Provide the [X, Y] coordinate of the cell's center where the given text is located.  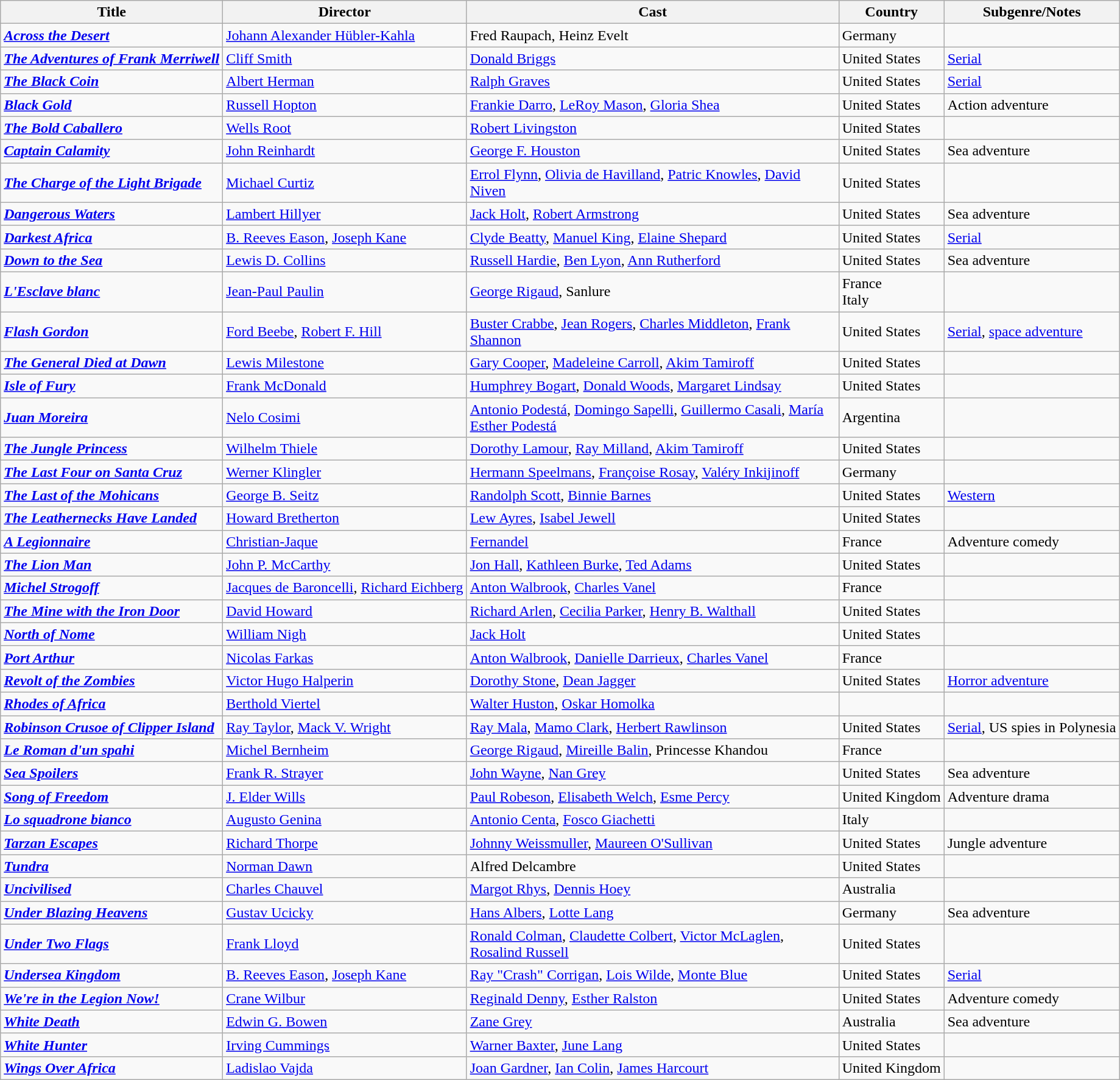
North of Nome [112, 634]
Sea Spoilers [112, 774]
Gustav Ucicky [345, 912]
Zane Grey [653, 1022]
Isle of Fury [112, 386]
Juan Moreira [112, 418]
The Black Coin [112, 82]
Fred Raupach, Heinz Evelt [653, 35]
Anton Walbrook, Danielle Darrieux, Charles Vanel [653, 657]
Jack Holt [653, 634]
Werner Klingler [345, 472]
George F. Houston [653, 151]
Title [112, 12]
Subgenre/Notes [1032, 12]
Jacques de Baroncelli, Richard Eichberg [345, 588]
Robert Livingston [653, 128]
Nicolas Farkas [345, 657]
We're in the Legion Now! [112, 998]
Jack Holt, Robert Armstrong [653, 214]
Antonio Centa, Fosco Giachetti [653, 820]
Jungle adventure [1032, 843]
Donald Briggs [653, 58]
Robinson Crusoe of Clipper Island [112, 727]
The Last of the Mohicans [112, 495]
Country [892, 12]
Paul Robeson, Elisabeth Welch, Esme Percy [653, 797]
John Reinhardt [345, 151]
Ladislao Vajda [345, 1068]
A Legionnaire [112, 542]
Frankie Darro, LeRoy Mason, Gloria Shea [653, 105]
The Charge of the Light Brigade [112, 183]
Western [1032, 495]
Down to the Sea [112, 260]
Port Arthur [112, 657]
Michel Bernheim [345, 750]
Randolph Scott, Binnie Barnes [653, 495]
Serial, US spies in Polynesia [1032, 727]
Berthold Viertel [345, 704]
Michael Curtiz [345, 183]
Richard Arlen, Cecilia Parker, Henry B. Walthall [653, 611]
John Wayne, Nan Grey [653, 774]
Tarzan Escapes [112, 843]
Richard Thorpe [345, 843]
Revolt of the Zombies [112, 680]
Italy [892, 820]
Jean-Paul Paulin [345, 291]
Frank McDonald [345, 386]
Lewis Milestone [345, 363]
Howard Bretherton [345, 518]
The General Died at Dawn [112, 363]
Russell Hopton [345, 105]
Wings Over Africa [112, 1068]
William Nigh [345, 634]
David Howard [345, 611]
Russell Hardie, Ben Lyon, Ann Rutherford [653, 260]
Edwin G. Bowen [345, 1022]
Johann Alexander Hübler-Kahla [345, 35]
Buster Crabbe, Jean Rogers, Charles Middleton, Frank Shannon [653, 331]
Reginald Denny, Esther Ralston [653, 998]
Albert Herman [345, 82]
Anton Walbrook, Charles Vanel [653, 588]
Errol Flynn, Olivia de Havilland, Patric Knowles, David Niven [653, 183]
Under Two Flags [112, 944]
The Jungle Princess [112, 449]
Margot Rhys, Dennis Hoey [653, 889]
The Leathernecks Have Landed [112, 518]
Ralph Graves [653, 82]
Frank Lloyd [345, 944]
Song of Freedom [112, 797]
Christian-Jaque [345, 542]
Lambert Hillyer [345, 214]
Fernandel [653, 542]
Victor Hugo Halperin [345, 680]
Black Gold [112, 105]
Horror adventure [1032, 680]
Lewis D. Collins [345, 260]
The Bold Caballero [112, 128]
George Rigaud, Mireille Balin, Princesse Khandou [653, 750]
Tundra [112, 866]
Ray Mala, Mamo Clark, Herbert Rawlinson [653, 727]
Johnny Weissmuller, Maureen O'Sullivan [653, 843]
The Mine with the Iron Door [112, 611]
Gary Cooper, Madeleine Carroll, Akim Tamiroff [653, 363]
Antonio Podestá, Domingo Sapelli, Guillermo Casali, María Esther Podestá [653, 418]
Lew Ayres, Isabel Jewell [653, 518]
Darkest Africa [112, 237]
Wilhelm Thiele [345, 449]
Michel Strogoff [112, 588]
Flash Gordon [112, 331]
Hermann Speelmans, Françoise Rosay, Valéry Inkijinoff [653, 472]
Walter Huston, Oskar Homolka [653, 704]
Cast [653, 12]
George B. Seitz [345, 495]
J. Elder Wills [345, 797]
Norman Dawn [345, 866]
Alfred Delcambre [653, 866]
L'Esclave blanc [112, 291]
Lo squadrone bianco [112, 820]
Argentina [892, 418]
Hans Albers, Lotte Lang [653, 912]
Frank R. Strayer [345, 774]
Ford Beebe, Robert F. Hill [345, 331]
Dorothy Stone, Dean Jagger [653, 680]
Action adventure [1032, 105]
John P. McCarthy [345, 565]
FranceItaly [892, 291]
Ray "Crash" Corrigan, Lois Wilde, Monte Blue [653, 975]
Crane Wilbur [345, 998]
Ray Taylor, Mack V. Wright [345, 727]
Irving Cummings [345, 1045]
Adventure drama [1032, 797]
Nelo Cosimi [345, 418]
Dorothy Lamour, Ray Milland, Akim Tamiroff [653, 449]
The Adventures of Frank Merriwell [112, 58]
Ronald Colman, Claudette Colbert, Victor McLaglen, Rosalind Russell [653, 944]
Rhodes of Africa [112, 704]
Captain Calamity [112, 151]
Undersea Kingdom [112, 975]
Jon Hall, Kathleen Burke, Ted Adams [653, 565]
Director [345, 12]
Across the Desert [112, 35]
Le Roman d'un spahi [112, 750]
Dangerous Waters [112, 214]
Cliff Smith [345, 58]
Uncivilised [112, 889]
The Last Four on Santa Cruz [112, 472]
Humphrey Bogart, Donald Woods, Margaret Lindsay [653, 386]
White Death [112, 1022]
Joan Gardner, Ian Colin, James Harcourt [653, 1068]
Augusto Genina [345, 820]
Warner Baxter, June Lang [653, 1045]
George Rigaud, Sanlure [653, 291]
The Lion Man [112, 565]
Clyde Beatty, Manuel King, Elaine Shepard [653, 237]
White Hunter [112, 1045]
Wells Root [345, 128]
Charles Chauvel [345, 889]
Under Blazing Heavens [112, 912]
Serial, space adventure [1032, 331]
